Locate the cell with the specified text and output its [X, Y] center coordinate. 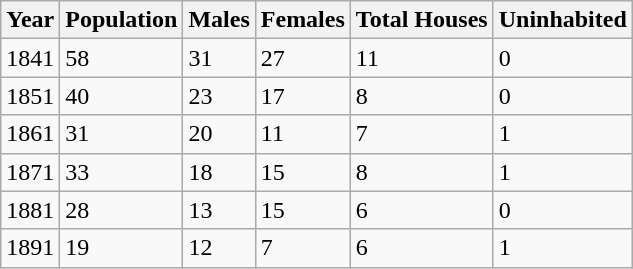
33 [122, 172]
Population [122, 20]
58 [122, 58]
12 [219, 248]
19 [122, 248]
40 [122, 96]
18 [219, 172]
28 [122, 210]
1891 [30, 248]
Year [30, 20]
1861 [30, 134]
17 [302, 96]
1851 [30, 96]
23 [219, 96]
1841 [30, 58]
Males [219, 20]
20 [219, 134]
1881 [30, 210]
13 [219, 210]
Uninhabited [562, 20]
27 [302, 58]
Total Houses [422, 20]
Females [302, 20]
1871 [30, 172]
